Scan for the cell matching the given text and deliver its (x, y) coordinate at center. 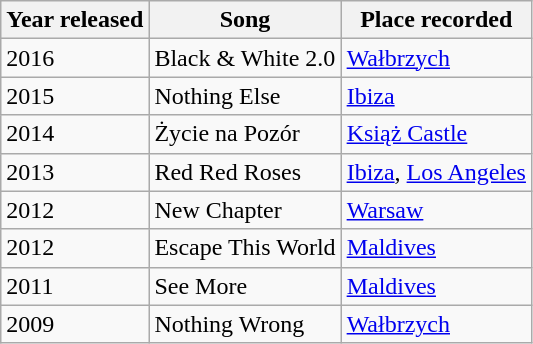
Song (245, 20)
2009 (75, 324)
2013 (75, 172)
Życie na Pozór (245, 134)
Warsaw (436, 210)
Place recorded (436, 20)
Year released (75, 20)
Escape This World (245, 248)
Black & White 2.0 (245, 58)
2014 (75, 134)
2011 (75, 286)
Ibiza, Los Angeles (436, 172)
Książ Castle (436, 134)
New Chapter (245, 210)
Red Red Roses (245, 172)
Nothing Wrong (245, 324)
See More (245, 286)
2015 (75, 96)
2016 (75, 58)
Nothing Else (245, 96)
Ibiza (436, 96)
